Determine the [X, Y] coordinate at the center of the cell enclosing the given text.  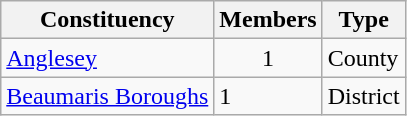
Anglesey [108, 58]
Beaumaris Boroughs [108, 96]
Members [268, 20]
District [364, 96]
Type [364, 20]
County [364, 58]
Constituency [108, 20]
